For the text-containing cell, return its midpoint in (X, Y) coordinate format. 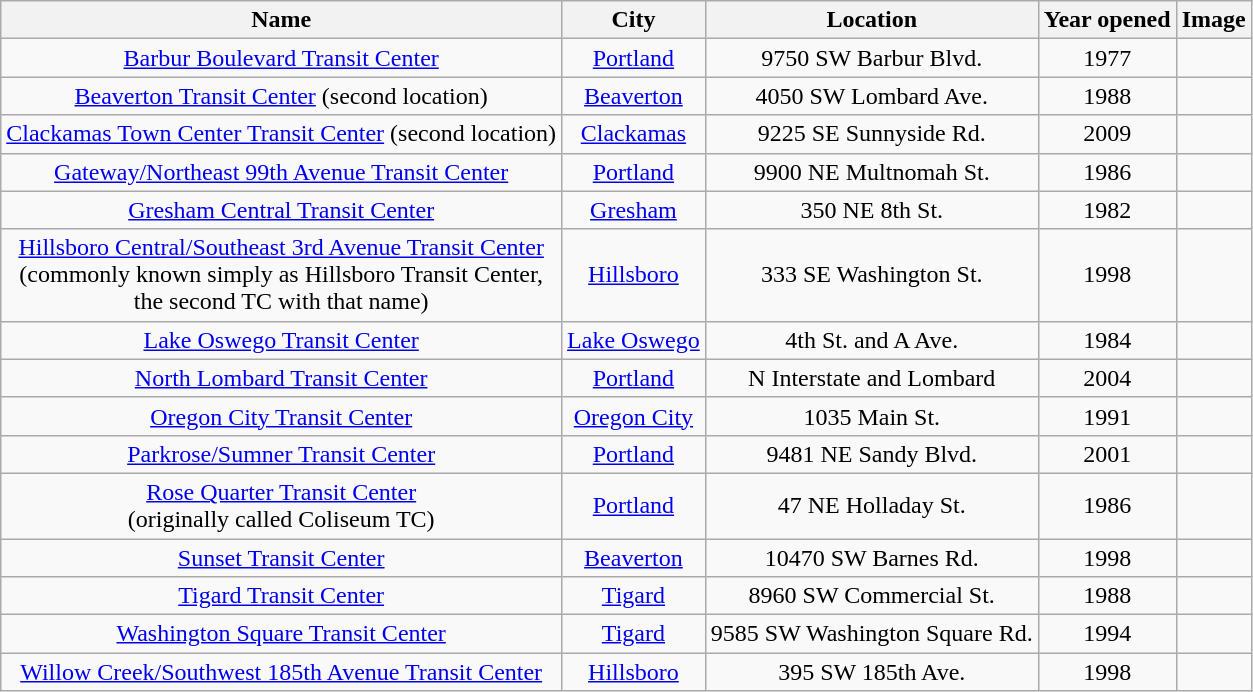
9900 NE Multnomah St. (872, 172)
9481 NE Sandy Blvd. (872, 454)
Lake Oswego (634, 340)
2004 (1107, 378)
North Lombard Transit Center (282, 378)
City (634, 20)
Barbur Boulevard Transit Center (282, 58)
Clackamas (634, 134)
1977 (1107, 58)
Hillsboro Central/Southeast 3rd Avenue Transit Center (commonly known simply as Hillsboro Transit Center, the second TC with that name) (282, 275)
8960 SW Commercial St. (872, 596)
Oregon City (634, 416)
1991 (1107, 416)
Location (872, 20)
Washington Square Transit Center (282, 634)
Image (1214, 20)
2001 (1107, 454)
Lake Oswego Transit Center (282, 340)
350 NE 8th St. (872, 210)
Beaverton Transit Center (second location) (282, 96)
9750 SW Barbur Blvd. (872, 58)
Tigard Transit Center (282, 596)
9225 SE Sunnyside Rd. (872, 134)
1035 Main St. (872, 416)
Year opened (1107, 20)
4050 SW Lombard Ave. (872, 96)
10470 SW Barnes Rd. (872, 557)
Gateway/Northeast 99th Avenue Transit Center (282, 172)
Gresham Central Transit Center (282, 210)
1982 (1107, 210)
9585 SW Washington Square Rd. (872, 634)
Gresham (634, 210)
1994 (1107, 634)
2009 (1107, 134)
Name (282, 20)
Clackamas Town Center Transit Center (second location) (282, 134)
Sunset Transit Center (282, 557)
395 SW 185th Ave. (872, 672)
1984 (1107, 340)
Oregon City Transit Center (282, 416)
Rose Quarter Transit Center (originally called Coliseum TC) (282, 506)
Parkrose/Sumner Transit Center (282, 454)
Willow Creek/Southwest 185th Avenue Transit Center (282, 672)
333 SE Washington St. (872, 275)
47 NE Holladay St. (872, 506)
N Interstate and Lombard (872, 378)
4th St. and A Ave. (872, 340)
